Search for the cell housing the specified text and yield its [X, Y] center coordinate. 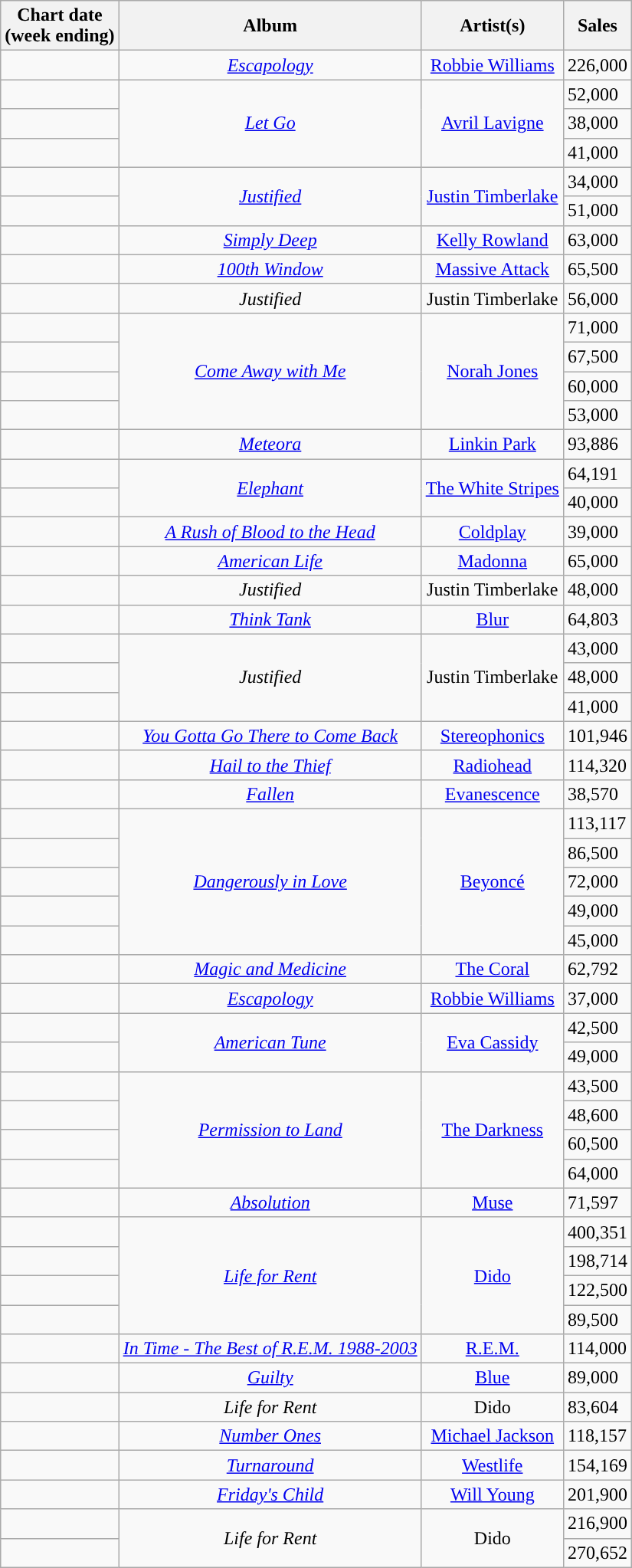
Hail to the Thief [270, 765]
Turnaround [270, 1465]
Kelly Rowland [492, 240]
64,803 [598, 619]
60,000 [598, 385]
In Time - The Best of R.E.M. 1988-2003 [270, 1349]
71,000 [598, 327]
Madonna [492, 561]
93,886 [598, 444]
53,000 [598, 415]
Blue [492, 1378]
Artist(s) [492, 26]
52,000 [598, 94]
65,500 [598, 269]
60,500 [598, 1144]
43,500 [598, 1086]
Meteora [270, 444]
43,000 [598, 648]
Permission to Land [270, 1130]
A Rush of Blood to the Head [270, 532]
42,500 [598, 1028]
Magic and Medicine [270, 969]
114,000 [598, 1349]
48,600 [598, 1115]
Friday's Child [270, 1494]
Sales [598, 26]
American Tune [270, 1042]
113,117 [598, 823]
Avril Lavigne [492, 123]
The Darkness [492, 1130]
Linkin Park [492, 444]
Coldplay [492, 532]
45,000 [598, 940]
Let Go [270, 123]
63,000 [598, 240]
216,900 [598, 1524]
86,500 [598, 853]
You Gotta Go There to Come Back [270, 736]
Think Tank [270, 619]
101,946 [598, 736]
71,597 [598, 1202]
65,000 [598, 561]
64,191 [598, 474]
40,000 [598, 503]
Eva Cassidy [492, 1042]
89,000 [598, 1378]
201,900 [598, 1494]
Will Young [492, 1494]
39,000 [598, 532]
400,351 [598, 1232]
38,000 [598, 123]
67,500 [598, 356]
Blur [492, 619]
Stereophonics [492, 736]
R.E.M. [492, 1349]
Westlife [492, 1465]
The White Stripes [492, 488]
198,714 [598, 1261]
270,652 [598, 1553]
Evanescence [492, 794]
Elephant [270, 488]
Chart date(week ending) [60, 26]
118,157 [598, 1436]
72,000 [598, 882]
The Coral [492, 969]
Fallen [270, 794]
51,000 [598, 211]
Simply Deep [270, 240]
122,500 [598, 1290]
114,320 [598, 765]
34,000 [598, 182]
Michael Jackson [492, 1436]
Muse [492, 1202]
38,570 [598, 794]
Come Away with Me [270, 371]
64,000 [598, 1173]
89,500 [598, 1319]
37,000 [598, 999]
American Life [270, 561]
Album [270, 26]
83,604 [598, 1407]
Massive Attack [492, 269]
Radiohead [492, 765]
Absolution [270, 1202]
56,000 [598, 298]
62,792 [598, 969]
Beyoncé [492, 881]
100th Window [270, 269]
226,000 [598, 65]
154,169 [598, 1465]
Norah Jones [492, 371]
Guilty [270, 1378]
Number Ones [270, 1436]
Dangerously in Love [270, 881]
